Return [x, y] of the center of cell containing provided text 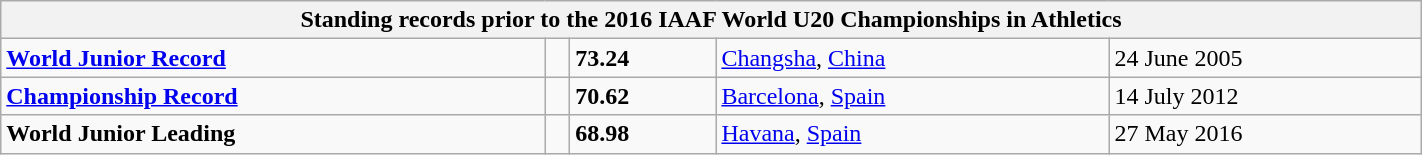
14 July 2012 [1265, 96]
68.98 [643, 134]
World Junior Leading [273, 134]
24 June 2005 [1265, 58]
27 May 2016 [1265, 134]
Standing records prior to the 2016 IAAF World U20 Championships in Athletics [711, 20]
Championship Record [273, 96]
Barcelona, Spain [912, 96]
70.62 [643, 96]
World Junior Record [273, 58]
73.24 [643, 58]
Changsha, China [912, 58]
Havana, Spain [912, 134]
